Determine the [X, Y] coordinate at the center of the cell enclosing the given text.  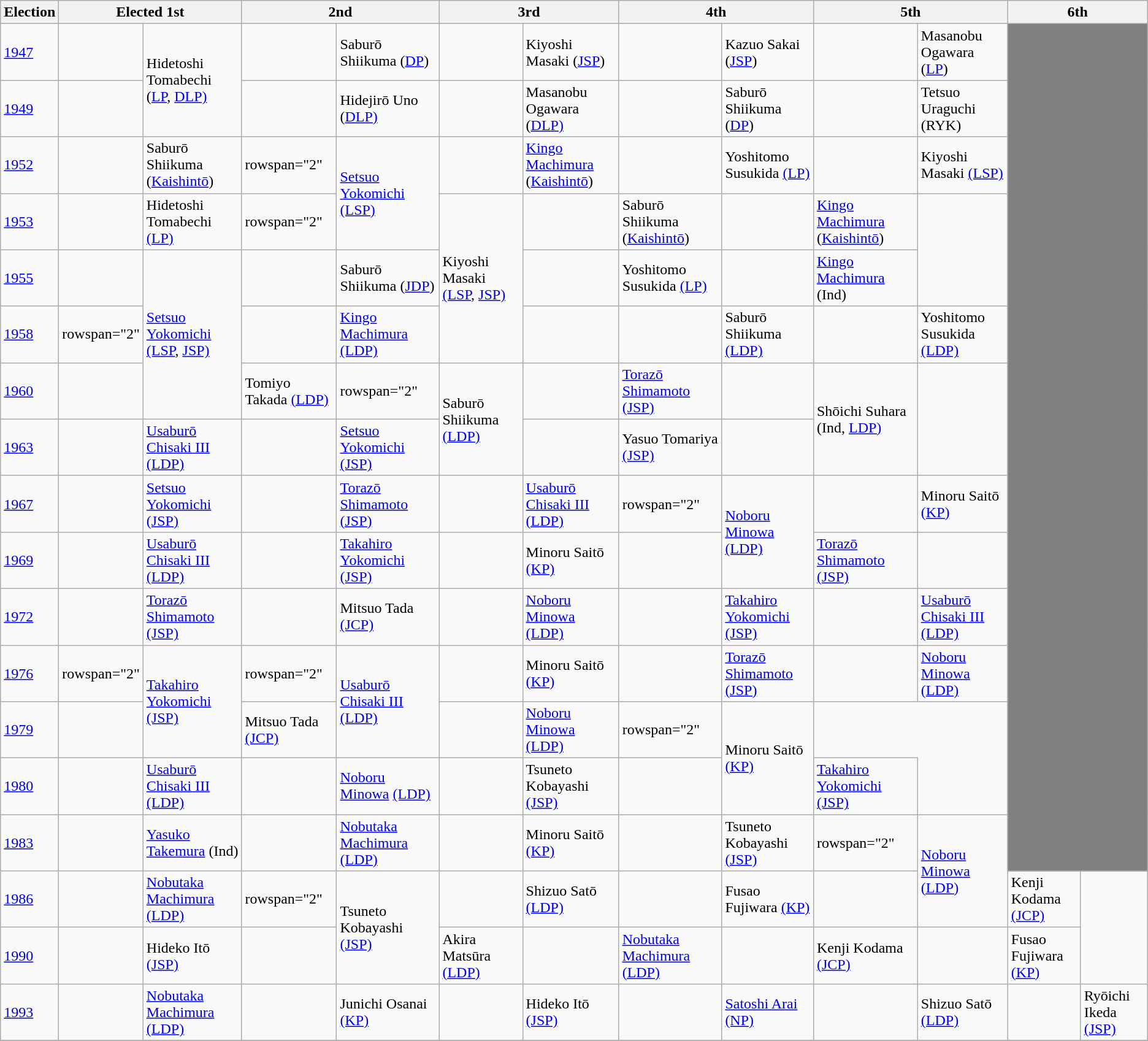
1986 [29, 899]
Election [29, 12]
1976 [29, 674]
1983 [29, 843]
Yoshitomo Susukida (LDP) [963, 334]
6th [1077, 12]
1949 [29, 109]
1953 [29, 221]
Kiyoshi Masaki (LSP) [963, 165]
1979 [29, 730]
Kiyoshi Masaki (LSP, JSP) [481, 278]
1960 [29, 391]
Ryōichi Ikeda (JSP) [1114, 1012]
Setsuo Yokomichi (LSP) [388, 193]
Kingo Machimura (LDP) [388, 334]
Masanobu Ogawara (LP) [963, 52]
Akira Matsūra (LDP) [481, 956]
5th [910, 12]
2nd [340, 12]
1967 [29, 504]
Hidetoshi Tomabechi (LP) [193, 221]
1947 [29, 52]
Tomiyo Takada (LDP) [289, 391]
Kingo Machimura (Ind) [865, 278]
1952 [29, 165]
1972 [29, 617]
Elected 1st [150, 12]
1990 [29, 956]
Yasuko Takemura (Ind) [193, 843]
Kiyoshi Masaki (JSP) [570, 52]
3rd [529, 12]
Saburō Shiikuma (JDP) [388, 278]
Tetsuo Uraguchi (RYK) [963, 109]
Kazuo Sakai (JSP) [768, 52]
Hidetoshi Tomabechi (LP, DLP) [193, 80]
Satoshi Arai (NP) [768, 1012]
1958 [29, 334]
Masanobu Ogawara (DLP) [570, 109]
4th [716, 12]
1963 [29, 447]
1955 [29, 278]
Setsuo Yokomichi (LSP, JSP) [193, 334]
Yasuo Tomariya (JSP) [670, 447]
1969 [29, 560]
Hidejirō Uno (DLP) [388, 109]
1993 [29, 1012]
Shōichi Suhara (Ind, LDP) [865, 419]
Junichi Osanai (KP) [388, 1012]
1980 [29, 786]
